From the cell containing the given text, extract its center point as [x, y] coordinate. 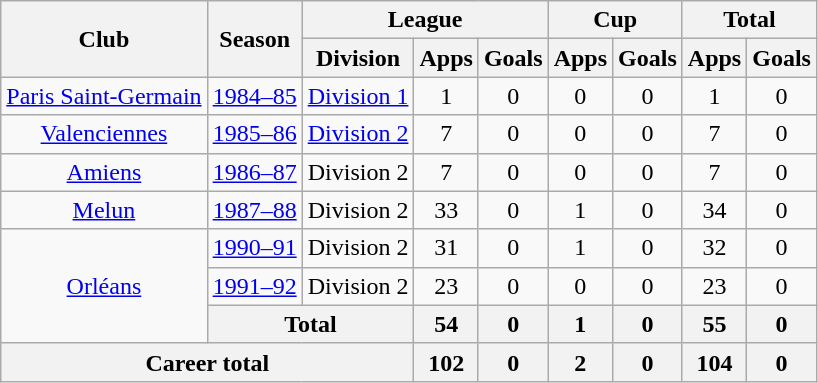
Club [104, 39]
League [425, 20]
Division 1 [358, 96]
1986–87 [254, 172]
Paris Saint-Germain [104, 96]
1987–88 [254, 210]
102 [446, 362]
2 [580, 362]
34 [714, 210]
Cup [615, 20]
1991–92 [254, 286]
32 [714, 248]
104 [714, 362]
Season [254, 39]
Orléans [104, 286]
Amiens [104, 172]
1985–86 [254, 134]
Career total [208, 362]
1990–91 [254, 248]
33 [446, 210]
Melun [104, 210]
54 [446, 324]
1984–85 [254, 96]
31 [446, 248]
55 [714, 324]
Valenciennes [104, 134]
Division [358, 58]
